Output the [x, y] coordinate of the center of the cell containing the given text.  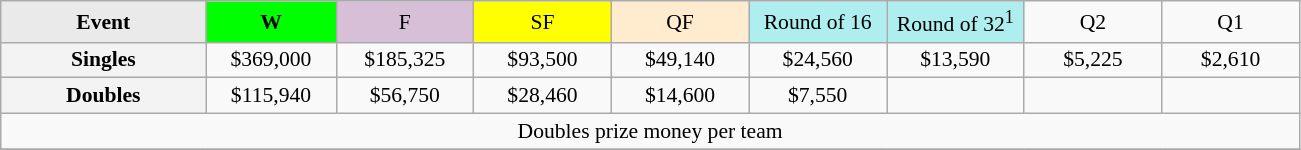
Q2 [1093, 22]
$115,940 [271, 96]
Singles [104, 60]
$13,590 [955, 60]
Round of 16 [818, 22]
$5,225 [1093, 60]
$14,600 [680, 96]
$24,560 [818, 60]
W [271, 22]
Event [104, 22]
$28,460 [543, 96]
F [405, 22]
$2,610 [1231, 60]
Q1 [1231, 22]
$56,750 [405, 96]
QF [680, 22]
$369,000 [271, 60]
Doubles prize money per team [650, 132]
$7,550 [818, 96]
$185,325 [405, 60]
Round of 321 [955, 22]
$93,500 [543, 60]
Doubles [104, 96]
SF [543, 22]
$49,140 [680, 60]
